Extract the (x, y) coordinate from the center of the cell holding the provided text.  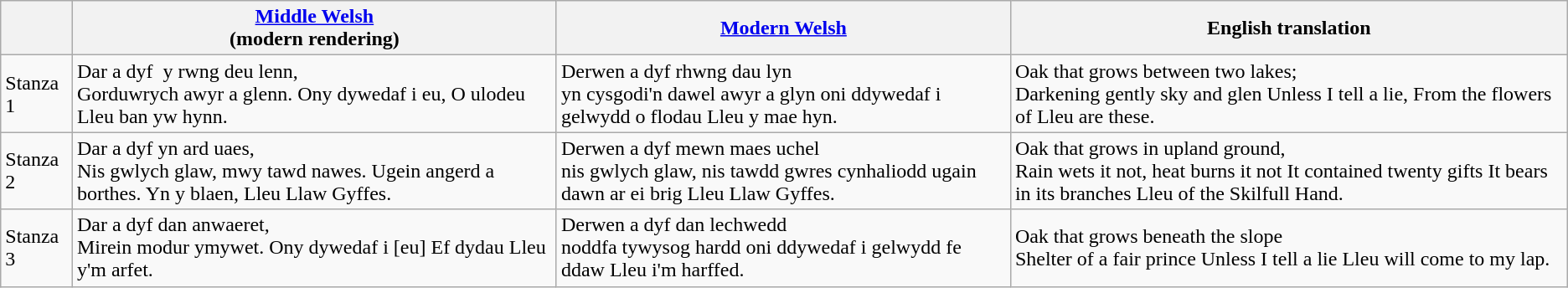
Middle Welsh(modern rendering) (314, 28)
English translation (1288, 28)
Modern Welsh (783, 28)
Oak that grows in upland ground,Rain wets it not, heat burns it not It contained twenty gifts It bears in its branches Lleu of the Skilfull Hand. (1288, 171)
Oak that grows beneath the slopeShelter of a fair prince Unless I tell a lie Lleu will come to my lap. (1288, 248)
Dar a dyf y rwng deu lenn,Gorduwrych awyr a glenn. Ony dywedaf i eu, O ulodeu Lleu ban yw hynn. (314, 94)
Dar a dyf yn ard uaes,Nis gwlych glaw, mwy tawd nawes. Ugein angerd a borthes. Yn y blaen, Lleu Llaw Gyffes. (314, 171)
Stanza 2 (37, 171)
Dar a dyf dan anwaeret,Mirein modur ymywet. Ony dywedaf i [eu] Ef dydau Lleu y'm arfet. (314, 248)
Derwen a dyf rhwng dau lynyn cysgodi'n dawel awyr a glyn oni ddywedaf i gelwydd o flodau Lleu y mae hyn. (783, 94)
Derwen a dyf dan lechweddnoddfa tywysog hardd oni ddywedaf i gelwydd fe ddaw Lleu i'm harffed. (783, 248)
Stanza 1 (37, 94)
Derwen a dyf mewn maes uchelnis gwlych glaw, nis tawdd gwres cynhaliodd ugain dawn ar ei brig Lleu Llaw Gyffes. (783, 171)
Oak that grows between two lakes;Darkening gently sky and glen Unless I tell a lie, From the flowers of Lleu are these. (1288, 94)
Stanza 3 (37, 248)
